Pinpoint the cell where the given text exists, returning its (X, Y) midpoint coordinate. 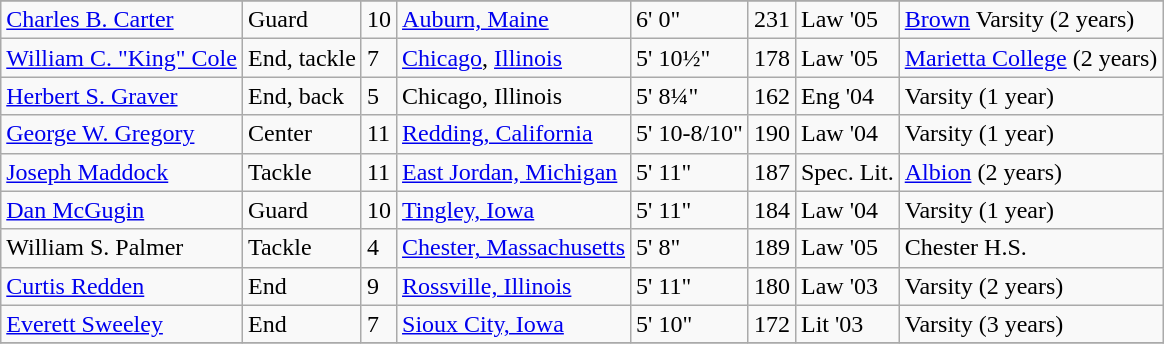
Chester, Massachusetts (514, 248)
178 (772, 58)
184 (772, 210)
Varsity (3 years) (1031, 324)
Rossville, Illinois (514, 286)
Varsity (2 years) (1031, 286)
189 (772, 248)
190 (772, 134)
6' 0" (690, 20)
Center (302, 134)
William S. Palmer (122, 248)
William C. "King" Cole (122, 58)
Auburn, Maine (514, 20)
5' 10½" (690, 58)
Tingley, Iowa (514, 210)
9 (378, 286)
180 (772, 286)
End, back (302, 96)
187 (772, 172)
Dan McGugin (122, 210)
172 (772, 324)
George W. Gregory (122, 134)
Herbert S. Graver (122, 96)
Curtis Redden (122, 286)
Everett Sweeley (122, 324)
231 (772, 20)
4 (378, 248)
Brown Varsity (2 years) (1031, 20)
End, tackle (302, 58)
5' 8¼" (690, 96)
Law '03 (847, 286)
Sioux City, Iowa (514, 324)
East Jordan, Michigan (514, 172)
Chester H.S. (1031, 248)
5' 10" (690, 324)
Redding, California (514, 134)
Charles B. Carter (122, 20)
Eng '04 (847, 96)
162 (772, 96)
5 (378, 96)
5' 10-8/10" (690, 134)
Joseph Maddock (122, 172)
Marietta College (2 years) (1031, 58)
5' 8" (690, 248)
Spec. Lit. (847, 172)
Albion (2 years) (1031, 172)
Lit '03 (847, 324)
